Scan for the cell matching the given text and deliver its [X, Y] coordinate at center. 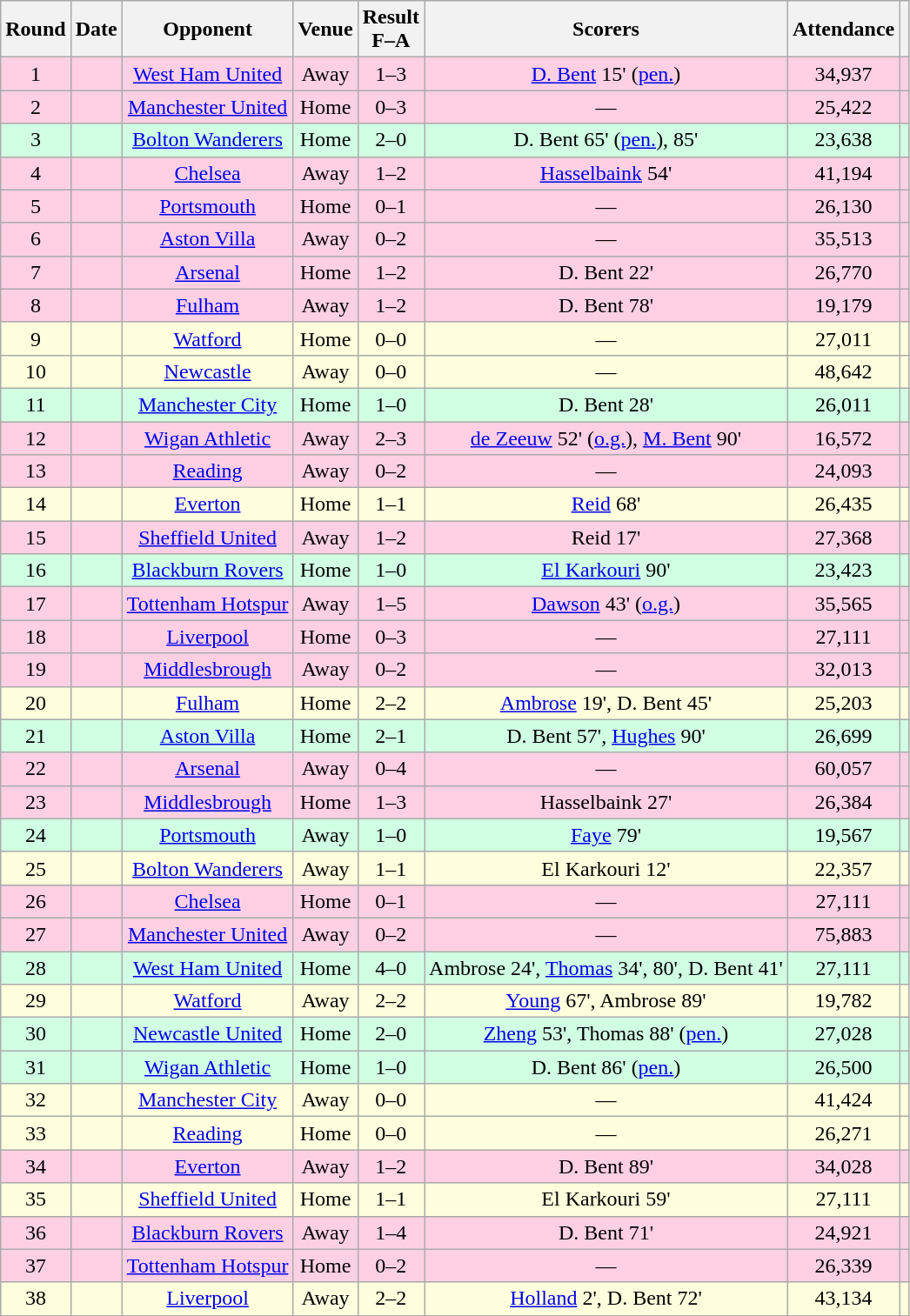
23 [36, 802]
11 [36, 404]
21 [36, 736]
13 [36, 471]
26,271 [843, 1133]
Hasselbaink 27' [606, 802]
ResultF–A [391, 30]
26,500 [843, 1067]
5 [36, 206]
7 [36, 272]
19,179 [843, 305]
12 [36, 438]
D. Bent 22' [606, 272]
26,011 [843, 404]
1 [36, 74]
D. Bent 65' (pen.), 85' [606, 140]
Round [36, 30]
28 [36, 968]
18 [36, 637]
8 [36, 305]
25 [36, 868]
48,642 [843, 371]
26 [36, 901]
41,194 [843, 173]
34,937 [843, 74]
34,028 [843, 1166]
24,093 [843, 471]
26,699 [843, 736]
32,013 [843, 670]
27 [36, 934]
D. Bent 28' [606, 404]
2–1 [391, 736]
Young 67', Ambrose 89' [606, 1001]
31 [36, 1067]
Newcastle [207, 371]
D. Bent 78' [606, 305]
Venue [325, 30]
27,011 [843, 338]
10 [36, 371]
41,424 [843, 1100]
26,339 [843, 1266]
30 [36, 1034]
2–3 [391, 438]
Scorers [606, 30]
1–5 [391, 604]
6 [36, 239]
Newcastle United [207, 1034]
Opponent [207, 30]
Hasselbaink 54' [606, 173]
37 [36, 1266]
El Karkouri 12' [606, 868]
1–4 [391, 1232]
14 [36, 504]
75,883 [843, 934]
25,203 [843, 703]
19 [36, 670]
38 [36, 1299]
27,028 [843, 1034]
43,134 [843, 1299]
16,572 [843, 438]
24,921 [843, 1232]
Reid 68' [606, 504]
34 [36, 1166]
26,435 [843, 504]
15 [36, 538]
35 [36, 1199]
22,357 [843, 868]
D. Bent 57', Hughes 90' [606, 736]
36 [36, 1232]
0–4 [391, 769]
Dawson 43' (o.g.) [606, 604]
23,638 [843, 140]
de Zeeuw 52' (o.g.), M. Bent 90' [606, 438]
2 [36, 107]
19,782 [843, 1001]
32 [36, 1100]
23,423 [843, 571]
Ambrose 19', D. Bent 45' [606, 703]
26,384 [843, 802]
24 [36, 835]
Date [96, 30]
22 [36, 769]
4 [36, 173]
26,130 [843, 206]
D. Bent 86' (pen.) [606, 1067]
Reid 17' [606, 538]
D. Bent 89' [606, 1166]
20 [36, 703]
El Karkouri 90' [606, 571]
D. Bent 71' [606, 1232]
16 [36, 571]
Zheng 53', Thomas 88' (pen.) [606, 1034]
Attendance [843, 30]
El Karkouri 59' [606, 1199]
60,057 [843, 769]
4–0 [391, 968]
25,422 [843, 107]
9 [36, 338]
D. Bent 15' (pen.) [606, 74]
17 [36, 604]
35,513 [843, 239]
27,368 [843, 538]
3 [36, 140]
33 [36, 1133]
35,565 [843, 604]
Faye 79' [606, 835]
19,567 [843, 835]
Ambrose 24', Thomas 34', 80', D. Bent 41' [606, 968]
26,770 [843, 272]
29 [36, 1001]
Holland 2', D. Bent 72' [606, 1299]
